Extract the (x, y) coordinate from the center of the cell holding the provided text.  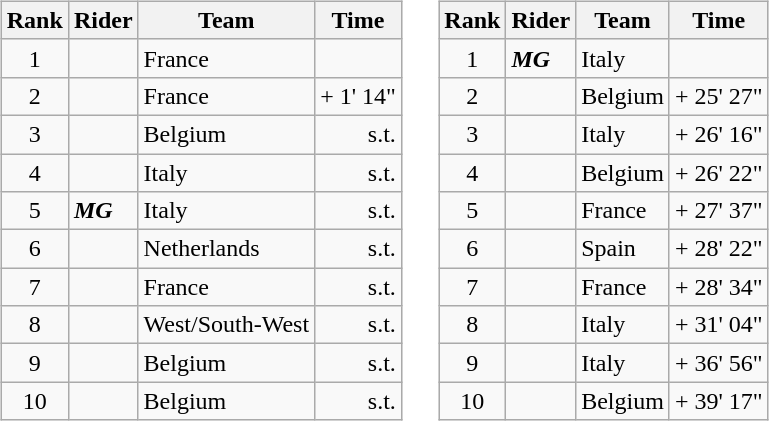
+ 28' 34" (718, 287)
+ 1' 14" (358, 96)
+ 26' 22" (718, 173)
+ 36' 56" (718, 363)
+ 27' 37" (718, 211)
+ 28' 22" (718, 249)
Netherlands (226, 249)
+ 39' 17" (718, 401)
+ 25' 27" (718, 96)
+ 26' 16" (718, 134)
+ 31' 04" (718, 325)
West/South-West (226, 325)
Spain (623, 249)
